Identify which cell holds the provided text, then report its [x, y] central coordinate. 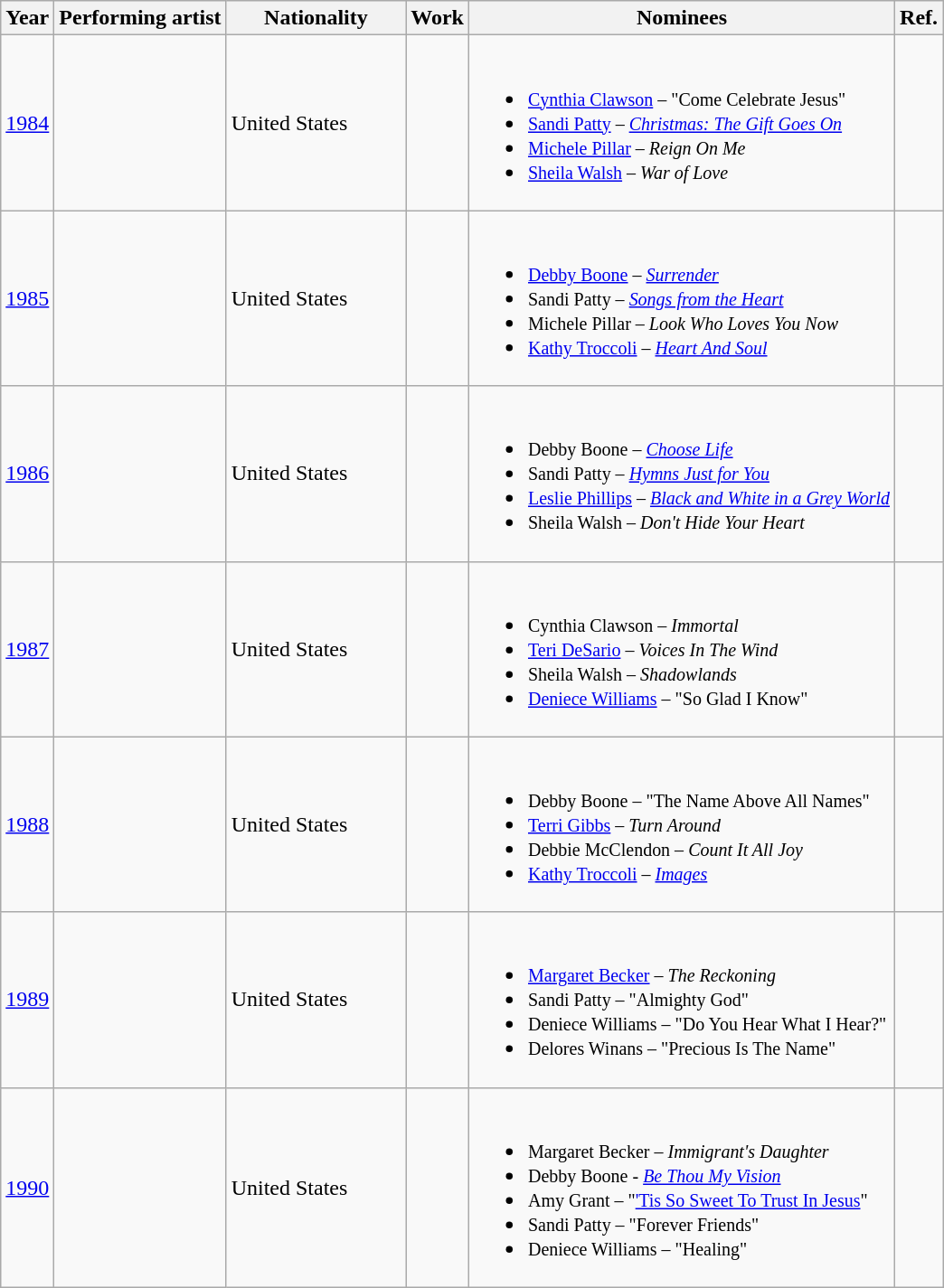
1990 [27, 1188]
Cynthia Clawson – "Come Celebrate Jesus"Sandi Patty – Christmas: The Gift Goes OnMichele Pillar – Reign On MeSheila Walsh – War of Love [682, 123]
Debby Boone – Choose LifeSandi Patty – Hymns Just for YouLeslie Phillips – Black and White in a Grey WorldSheila Walsh – Don't Hide Your Heart [682, 474]
Debby Boone – "The Name Above All Names"Terri Gibbs – Turn AroundDebbie McClendon – Count It All JoyKathy Troccoli – Images [682, 824]
Cynthia Clawson – ImmortalTeri DeSario – Voices In The WindSheila Walsh – ShadowlandsDeniece Williams – "So Glad I Know" [682, 649]
Performing artist [140, 18]
1988 [27, 824]
Margaret Becker – The ReckoningSandi Patty – "Almighty God"Deniece Williams – "Do You Hear What I Hear?"Delores Winans – "Precious Is The Name" [682, 1000]
Debby Boone – SurrenderSandi Patty – Songs from the HeartMichele Pillar – Look Who Loves You NowKathy Troccoli – Heart And Soul [682, 298]
Ref. [919, 18]
1986 [27, 474]
1987 [27, 649]
1985 [27, 298]
Nationality [316, 18]
Work [438, 18]
1984 [27, 123]
Nominees [682, 18]
Year [27, 18]
1989 [27, 1000]
